Pinpoint the cell where the given text exists, returning its (x, y) midpoint coordinate. 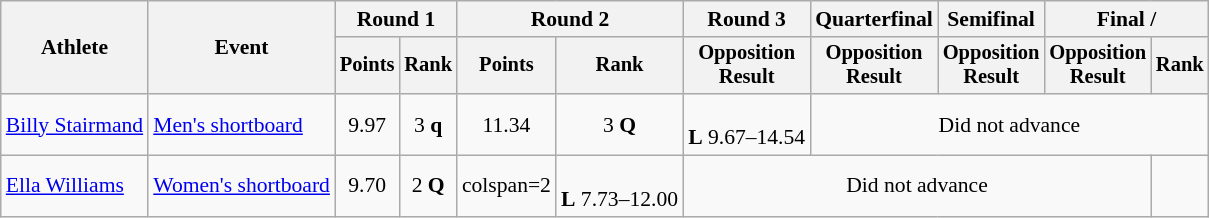
2 Q (428, 186)
L 7.73–12.00 (620, 186)
Women's shortboard (242, 186)
Quarterfinal (874, 19)
Athlete (74, 48)
Billy Stairmand (74, 124)
9.70 (367, 186)
Semifinal (992, 19)
Ella Williams (74, 186)
Round 1 (396, 19)
Men's shortboard (242, 124)
colspan=2 (506, 186)
11.34 (506, 124)
9.97 (367, 124)
Round 2 (570, 19)
3 Q (620, 124)
Round 3 (746, 19)
3 q (428, 124)
L 9.67–14.54 (746, 124)
Final / (1126, 19)
Event (242, 48)
